Return [X, Y] of the center of cell containing provided text 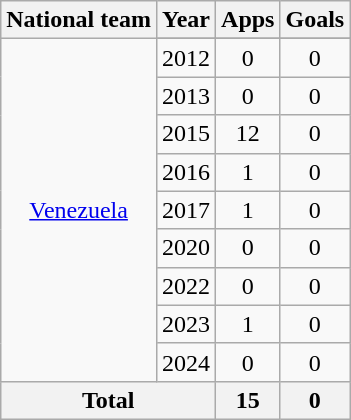
15 [248, 400]
2017 [186, 210]
2012 [186, 58]
2022 [186, 286]
Apps [248, 20]
2015 [186, 134]
2020 [186, 248]
Goals [315, 20]
2023 [186, 324]
2013 [186, 96]
2024 [186, 362]
National team [79, 20]
12 [248, 134]
Total [108, 400]
Venezuela [79, 210]
Year [186, 20]
2016 [186, 172]
